Locate the cell with the specified text and output its [X, Y] center coordinate. 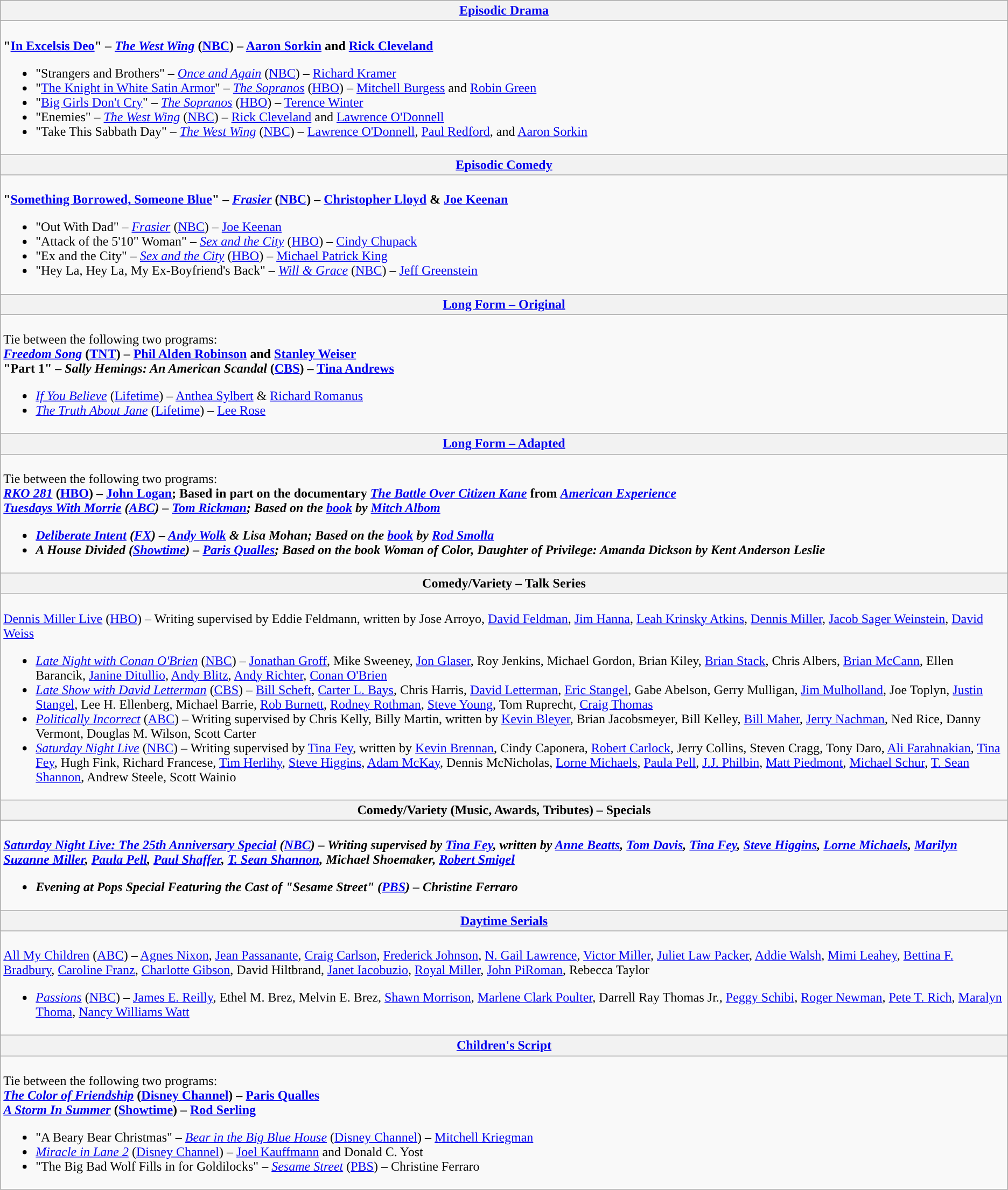
Episodic Drama [504, 11]
Daytime Serials [504, 920]
Long Form – Original [504, 304]
Comedy/Variety – Talk Series [504, 583]
Episodic Comedy [504, 165]
Children's Script [504, 1046]
Comedy/Variety (Music, Awards, Tributes) – Specials [504, 810]
Long Form – Adapted [504, 444]
